Capture the cell that displays the provided text and extract its [X, Y] central coordinate. 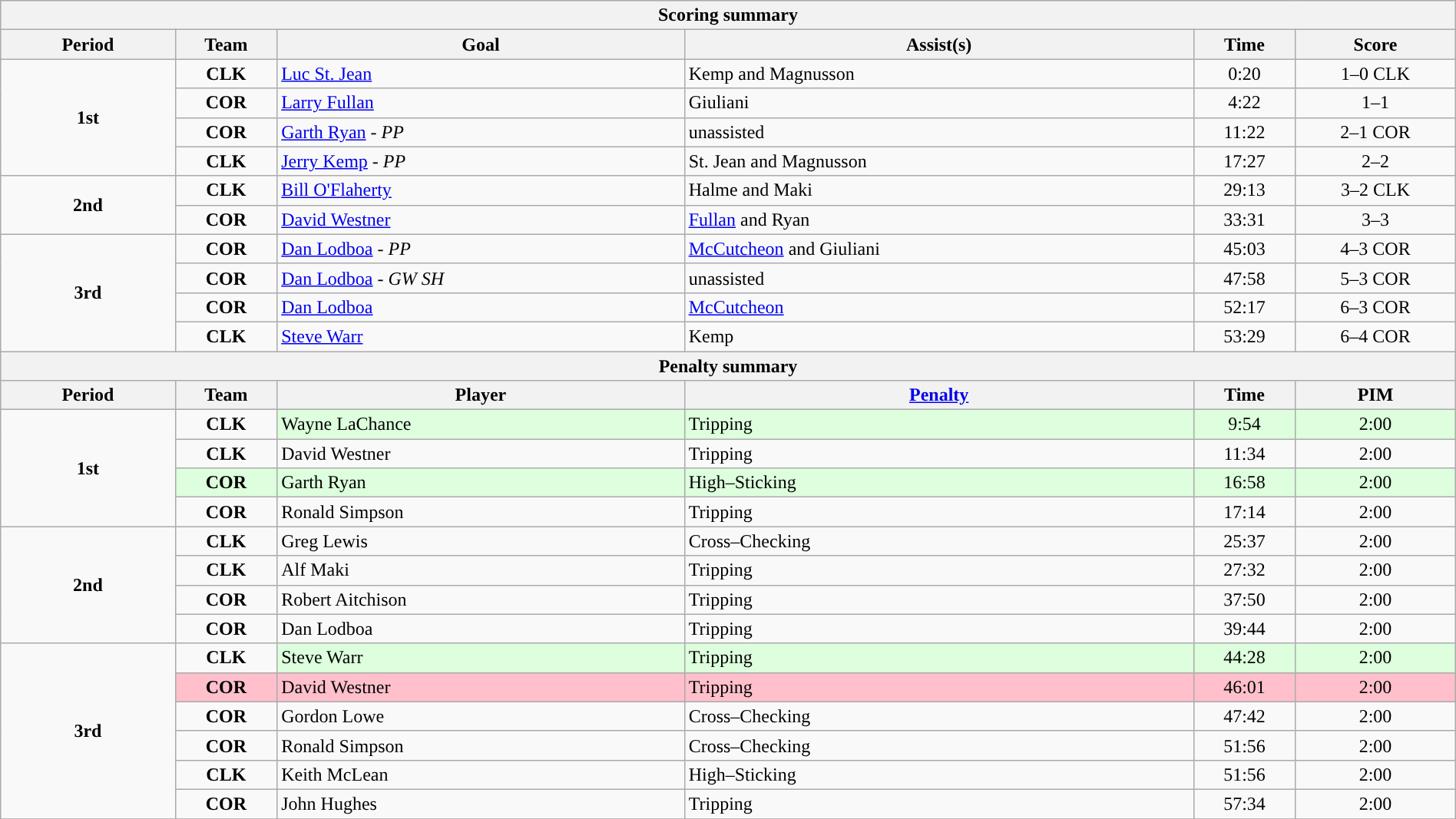
Dan Lodboa - GW SH [481, 278]
Kemp [938, 336]
46:01 [1244, 687]
16:58 [1244, 483]
Fullan and Ryan [938, 220]
Giuliani [938, 103]
0:20 [1244, 74]
17:27 [1244, 161]
9:54 [1244, 424]
4:22 [1244, 103]
Kemp and Magnusson [938, 74]
Greg Lewis [481, 541]
St. Jean and Magnusson [938, 161]
11:34 [1244, 454]
29:13 [1244, 190]
Penalty [938, 395]
Larry Fullan [481, 103]
Scoring summary [728, 15]
6–4 COR [1375, 336]
1–1 [1375, 103]
2–2 [1375, 161]
3–2 CLK [1375, 190]
Keith McLean [481, 774]
52:17 [1244, 307]
PIM [1375, 395]
4–3 COR [1375, 249]
25:37 [1244, 541]
11:22 [1244, 132]
47:42 [1244, 716]
47:58 [1244, 278]
Player [481, 395]
Alf Maki [481, 570]
Garth Ryan [481, 483]
17:14 [1244, 512]
Score [1375, 45]
Robert Aitchison [481, 599]
Luc St. Jean [481, 74]
44:28 [1244, 658]
Halme and Maki [938, 190]
33:31 [1244, 220]
45:03 [1244, 249]
John Hughes [481, 804]
McCutcheon [938, 307]
39:44 [1244, 629]
Dan Lodboa - PP [481, 249]
Gordon Lowe [481, 716]
Jerry Kemp - PP [481, 161]
37:50 [1244, 599]
McCutcheon and Giuliani [938, 249]
Wayne LaChance [481, 424]
6–3 COR [1375, 307]
53:29 [1244, 336]
3–3 [1375, 220]
5–3 COR [1375, 278]
Garth Ryan - PP [481, 132]
27:32 [1244, 570]
Goal [481, 45]
57:34 [1244, 804]
Assist(s) [938, 45]
2–1 COR [1375, 132]
Penalty summary [728, 366]
Bill O'Flaherty [481, 190]
1–0 CLK [1375, 74]
